For the text-containing cell, return its midpoint in [x, y] coordinate format. 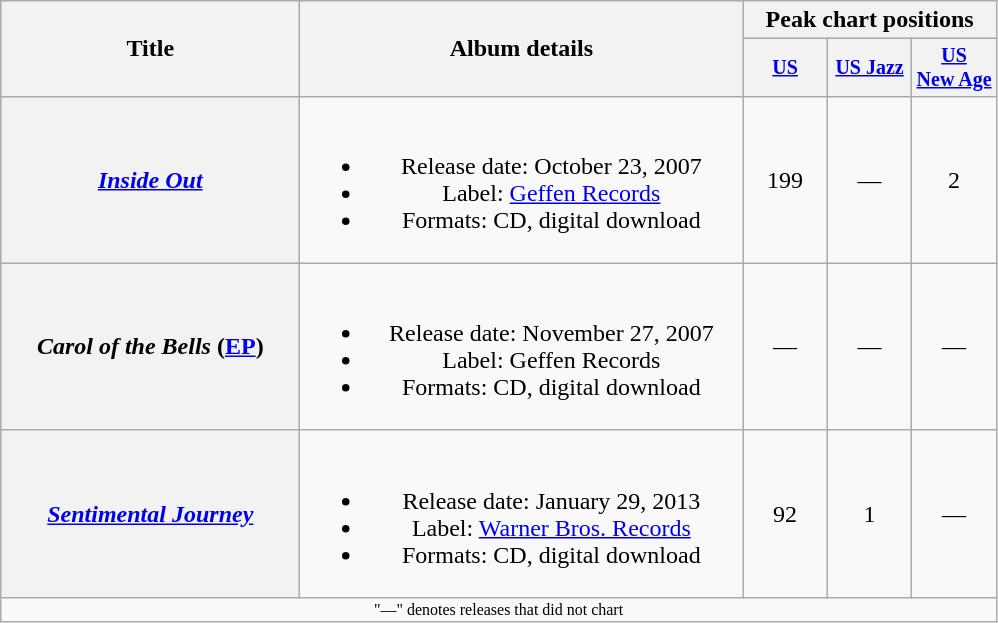
1 [869, 514]
US [785, 68]
Carol of the Bells (EP) [150, 346]
Album details [522, 49]
Release date: November 27, 2007Label: Geffen RecordsFormats: CD, digital download [522, 346]
2 [954, 180]
92 [785, 514]
199 [785, 180]
US Jazz [869, 68]
"—" denotes releases that did not chart [499, 609]
Title [150, 49]
Release date: October 23, 2007Label: Geffen RecordsFormats: CD, digital download [522, 180]
Peak chart positions [870, 20]
Sentimental Journey [150, 514]
USNew Age [954, 68]
Release date: January 29, 2013Label: Warner Bros. RecordsFormats: CD, digital download [522, 514]
Inside Out [150, 180]
